Return the [X, Y] coordinate for the center point of the cell that contains the specified text.  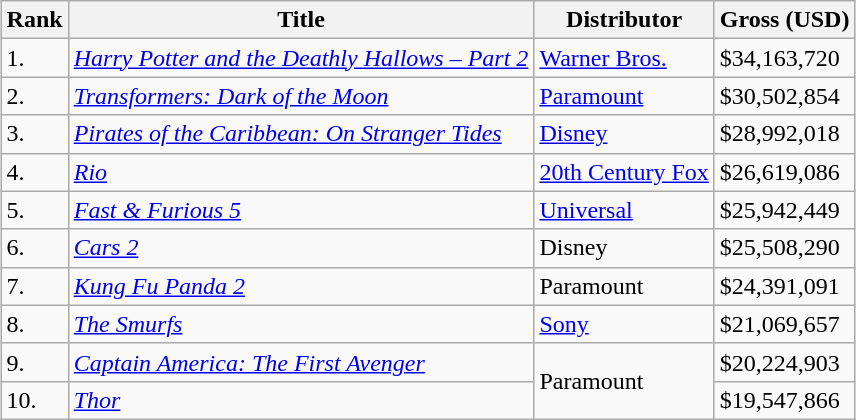
$28,992,018 [784, 134]
The Smurfs [301, 324]
6. [34, 248]
$25,508,290 [784, 248]
Universal [624, 210]
Distributor [624, 20]
Cars 2 [301, 248]
3. [34, 134]
Rank [34, 20]
10. [34, 400]
$25,942,449 [784, 210]
4. [34, 172]
Sony [624, 324]
Transformers: Dark of the Moon [301, 96]
Captain America: The First Avenger [301, 362]
8. [34, 324]
Fast & Furious 5 [301, 210]
$20,224,903 [784, 362]
Title [301, 20]
Pirates of the Caribbean: On Stranger Tides [301, 134]
5. [34, 210]
$21,069,657 [784, 324]
20th Century Fox [624, 172]
$24,391,091 [784, 286]
Rio [301, 172]
7. [34, 286]
9. [34, 362]
$34,163,720 [784, 58]
2. [34, 96]
$26,619,086 [784, 172]
Thor [301, 400]
Kung Fu Panda 2 [301, 286]
Warner Bros. [624, 58]
1. [34, 58]
Harry Potter and the Deathly Hallows – Part 2 [301, 58]
Gross (USD) [784, 20]
$19,547,866 [784, 400]
$30,502,854 [784, 96]
